Search for the cell housing the specified text and yield its (X, Y) center coordinate. 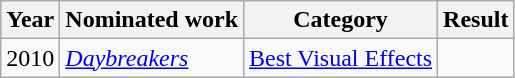
Result (476, 20)
Daybreakers (152, 58)
Category (341, 20)
Nominated work (152, 20)
Best Visual Effects (341, 58)
Year (30, 20)
2010 (30, 58)
